Capture the cell that displays the provided text and extract its [x, y] central coordinate. 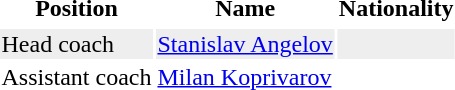
Stanislav Angelov [245, 44]
Head coach [76, 44]
